Detect which cell encompasses the target text, then output its [X, Y] center coordinate. 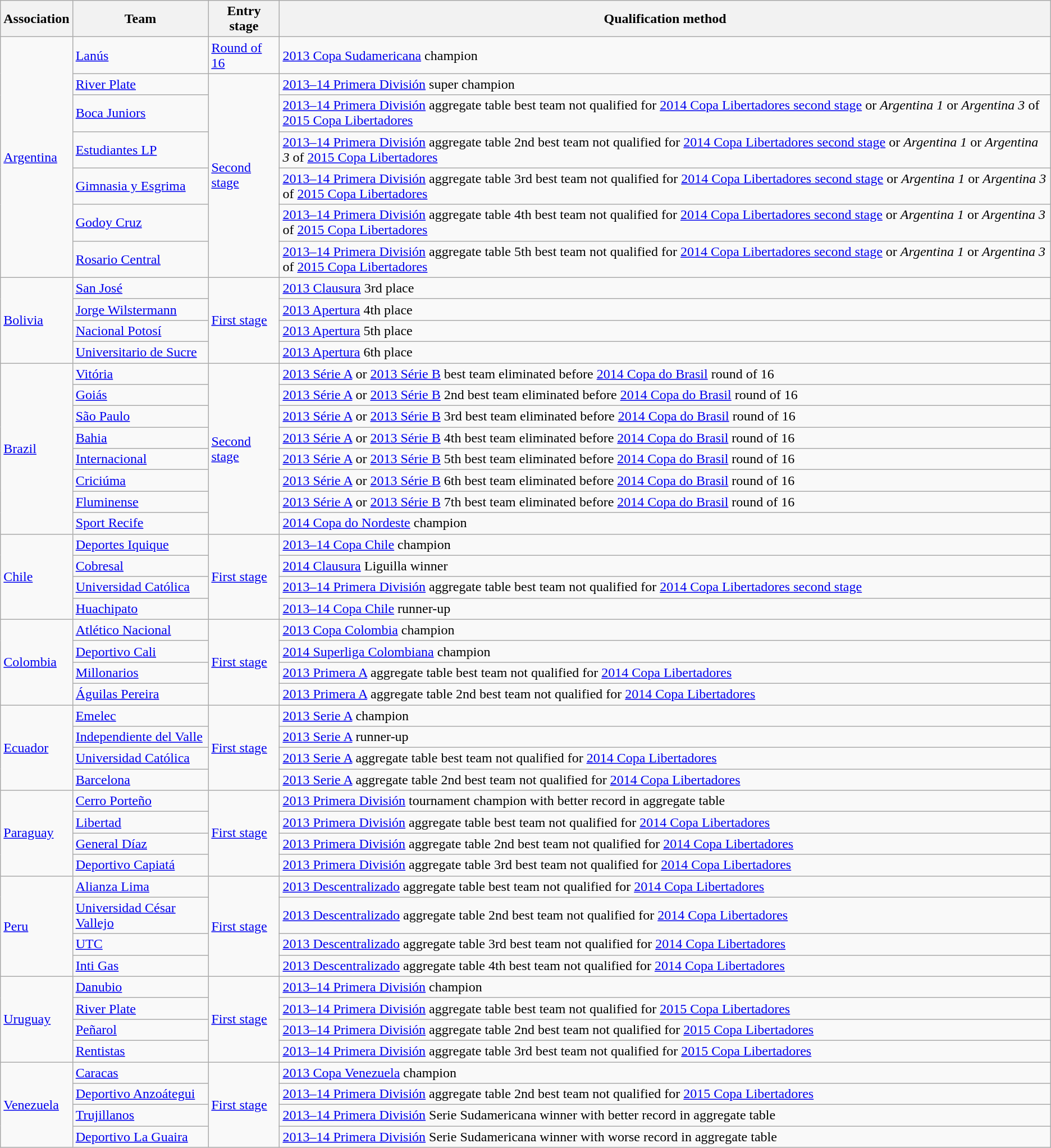
General Díaz [140, 844]
2013–14 Copa Chile champion [665, 545]
Inti Gas [140, 966]
2013 Série A or 2013 Série B 5th best team eliminated before 2014 Copa do Brasil round of 16 [665, 459]
2013 Serie A runner-up [665, 737]
2013 Primera División aggregate table 2nd best team not qualified for 2014 Copa Libertadores [665, 844]
Round of 16 [244, 55]
Internacional [140, 459]
Universidad César Vallejo [140, 915]
2013 Copa Sudamericana champion [665, 55]
Águilas Pereira [140, 694]
Entry stage [244, 19]
Alianza Lima [140, 886]
Argentina [36, 157]
2013 Série A or 2013 Série B best team eliminated before 2014 Copa do Brasil round of 16 [665, 373]
Atlético Nacional [140, 630]
2013 Serie A champion [665, 716]
2013 Apertura 4th place [665, 309]
Peru [36, 926]
Jorge Wilstermann [140, 309]
Criciúma [140, 481]
Boca Juniors [140, 113]
Emelec [140, 716]
2013–14 Primera División Serie Sudamericana winner with worse record in aggregate table [665, 1137]
2013 Serie A aggregate table 2nd best team not qualified for 2014 Copa Libertadores [665, 780]
Deportivo Anzoátegui [140, 1094]
2013–14 Copa Chile runner-up [665, 609]
2013 Série A or 2013 Série B 6th best team eliminated before 2014 Copa do Brasil round of 16 [665, 481]
2014 Clausura Liguilla winner [665, 566]
2013–14 Primera División aggregate table best team not qualified for 2015 Copa Libertadores [665, 1008]
Gimnasia y Esgrima [140, 186]
2013 Descentralizado aggregate table 2nd best team not qualified for 2014 Copa Libertadores [665, 915]
Deportivo Cali [140, 651]
2013 Série A or 2013 Série B 7th best team eliminated before 2014 Copa do Brasil round of 16 [665, 502]
2013 Apertura 5th place [665, 331]
2013 Descentralizado aggregate table 3rd best team not qualified for 2014 Copa Libertadores [665, 944]
2013 Apertura 6th place [665, 352]
2013 Copa Colombia champion [665, 630]
2013 Descentralizado aggregate table best team not qualified for 2014 Copa Libertadores [665, 886]
2014 Superliga Colombiana champion [665, 651]
Qualification method [665, 19]
Trujillanos [140, 1115]
Peñarol [140, 1030]
Independiente del Valle [140, 737]
Cobresal [140, 566]
Danubio [140, 987]
Millonarios [140, 673]
Sport Recife [140, 523]
Rosario Central [140, 259]
2013 Descentralizado aggregate table 4th best team not qualified for 2014 Copa Libertadores [665, 966]
Rentistas [140, 1051]
Lanús [140, 55]
Bahia [140, 438]
2013–14 Primera División Serie Sudamericana winner with better record in aggregate table [665, 1115]
Fluminense [140, 502]
2013 Primera A aggregate table best team not qualified for 2014 Copa Libertadores [665, 673]
Cerro Porteño [140, 801]
2013 Série A or 2013 Série B 3rd best team eliminated before 2014 Copa do Brasil round of 16 [665, 417]
2013 Primera División tournament champion with better record in aggregate table [665, 801]
Bolivia [36, 320]
Venezuela [36, 1105]
Godoy Cruz [140, 222]
Chile [36, 577]
Uruguay [36, 1019]
2013 Serie A aggregate table best team not qualified for 2014 Copa Libertadores [665, 758]
2014 Copa do Nordeste champion [665, 523]
Caracas [140, 1073]
Goiás [140, 395]
Deportivo La Guaira [140, 1137]
Association [36, 19]
2013 Primera A aggregate table 2nd best team not qualified for 2014 Copa Libertadores [665, 694]
2013 Primera División aggregate table 3rd best team not qualified for 2014 Copa Libertadores [665, 865]
Universitario de Sucre [140, 352]
UTC [140, 944]
Paraguay [36, 833]
São Paulo [140, 417]
Ecuador [36, 748]
Colombia [36, 662]
Huachipato [140, 609]
2013 Primera División aggregate table best team not qualified for 2014 Copa Libertadores [665, 822]
Nacional Potosí [140, 331]
2013 Série A or 2013 Série B 4th best team eliminated before 2014 Copa do Brasil round of 16 [665, 438]
Brazil [36, 448]
Vitória [140, 373]
Deportes Iquique [140, 545]
Deportivo Capiatá [140, 865]
2013–14 Primera División super champion [665, 84]
2013–14 Primera División aggregate table best team not qualified for 2014 Copa Libertadores second stage [665, 587]
2013 Clausura 3rd place [665, 288]
Libertad [140, 822]
2013–14 Primera División aggregate table 3rd best team not qualified for 2015 Copa Libertadores [665, 1051]
Team [140, 19]
Estudiantes LP [140, 149]
2013 Série A or 2013 Série B 2nd best team eliminated before 2014 Copa do Brasil round of 16 [665, 395]
2013–14 Primera División champion [665, 987]
2013 Copa Venezuela champion [665, 1073]
San José [140, 288]
Barcelona [140, 780]
